Return [X, Y] of the center of cell containing provided text 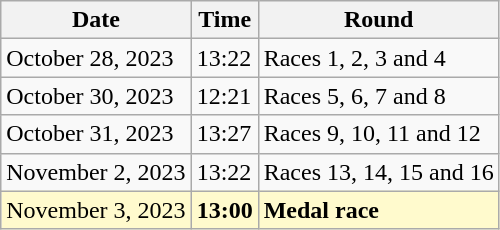
Races 1, 2, 3 and 4 [378, 58]
Races 13, 14, 15 and 16 [378, 172]
November 3, 2023 [96, 210]
12:21 [224, 96]
October 28, 2023 [96, 58]
13:00 [224, 210]
Time [224, 20]
November 2, 2023 [96, 172]
Round [378, 20]
Date [96, 20]
October 30, 2023 [96, 96]
Races 5, 6, 7 and 8 [378, 96]
October 31, 2023 [96, 134]
Races 9, 10, 11 and 12 [378, 134]
Medal race [378, 210]
13:27 [224, 134]
